Provide the [X, Y] coordinate of the cell's center where the given text is located.  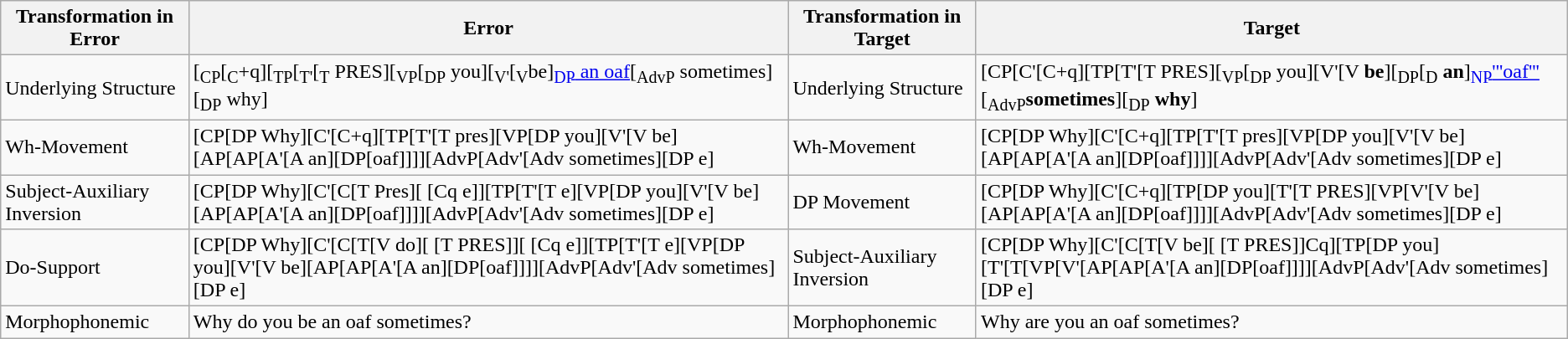
Do-Support [95, 268]
[CP[DP Why][C'[C[T[V be][ [T PRES]]Cq][TP[DP you][T'[T[VP[V'[AP[AP[A'[A an][DP[oaf]]]][AdvP[Adv'[Adv sometimes][DP e] [1271, 268]
Error [488, 28]
[CP[C'[C+q][TP[T'[T PRES][VP[DP you][V'[V be][DP[D an]NP'''oaf''' [AdvPsometimes][DP why] [1271, 88]
DP Movement [883, 201]
Transformation in Error [95, 28]
[CP[DP Why][C'[C+q][TP[DP you][T'[T PRES][VP[V'[V be][AP[AP[A'[A an][DP[oaf]]]][AdvP[Adv'[Adv sometimes][DP e] [1271, 201]
Transformation in Target [883, 28]
[CP[C+q][TP[T'[T PRES][VP[DP you][V'[Vbe]DP an oaf[AdvP sometimes][DP why] [488, 88]
Why do you be an oaf sometimes? [488, 322]
[CP[DP Why][C'[C[T Pres][ [Cq e]][TP[T'[T e][VP[DP you][V'[V be][AP[AP[A'[A an][DP[oaf]]]][AdvP[Adv'[Adv sometimes][DP e] [488, 201]
Target [1271, 28]
[CP[DP Why][C'[C[T[V do][ [T PRES]][ [Cq e]][TP[T'[T e][VP[DP you][V'[V be][AP[AP[A'[A an][DP[oaf]]]][AdvP[Adv'[Adv sometimes][DP e] [488, 268]
Why are you an oaf sometimes? [1271, 322]
